Identify which cell holds the provided text, then report its (x, y) central coordinate. 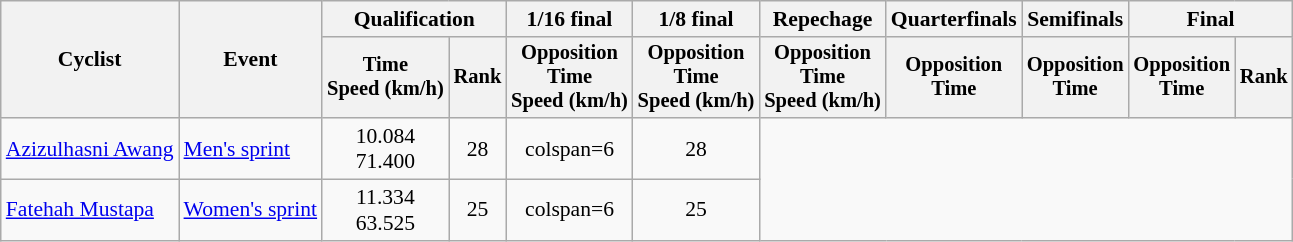
Final (1210, 19)
Azizulhasni Awang (90, 148)
Cyclist (90, 60)
TimeSpeed (km/h) (386, 78)
1/16 final (570, 19)
10.08471.400 (386, 148)
Men's sprint (251, 148)
Repechage (822, 19)
11.33463.525 (386, 210)
1/8 final (696, 19)
Semifinals (1076, 19)
Quarterfinals (954, 19)
Event (251, 60)
Women's sprint (251, 210)
Qualification (414, 19)
Fatehah Mustapa (90, 210)
